For the text-containing cell, return its midpoint in [X, Y] coordinate format. 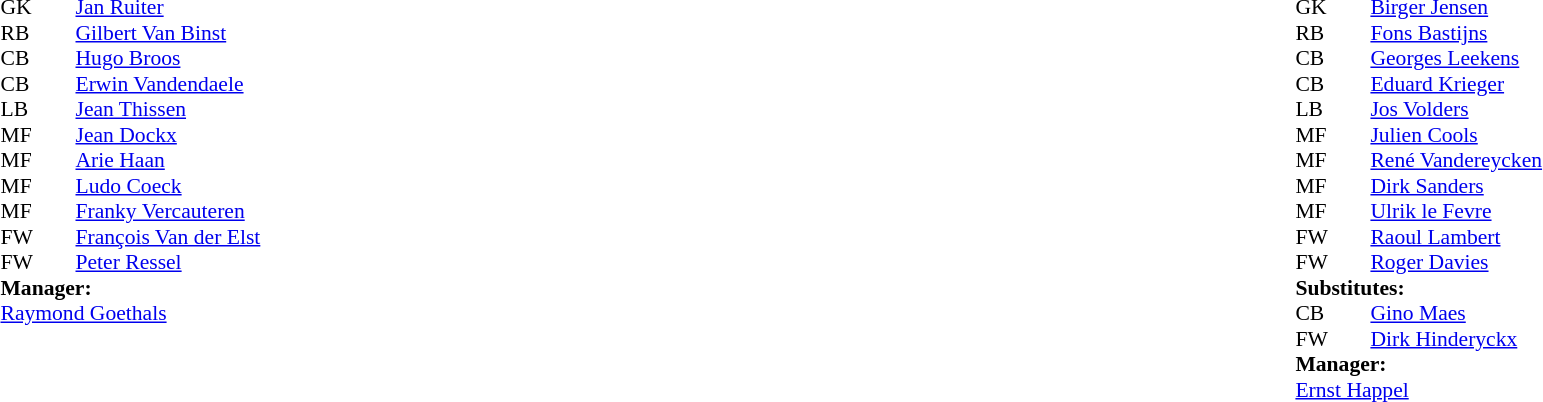
Peter Ressel [168, 263]
Erwin Vandendaele [168, 84]
Substitutes: [1418, 288]
François Van der Elst [168, 237]
Jos Volders [1456, 109]
Dirk Hinderyckx [1456, 339]
Dirk Sanders [1456, 186]
Arie Haan [168, 161]
Raoul Lambert [1456, 237]
Eduard Krieger [1456, 84]
Georges Leekens [1456, 59]
Julien Cools [1456, 135]
Jean Thissen [168, 109]
Ulrik le Fevre [1456, 211]
Franky Vercauteren [168, 211]
Hugo Broos [168, 59]
René Vandereycken [1456, 161]
Roger Davies [1456, 263]
Gino Maes [1456, 313]
Ludo Coeck [168, 186]
Raymond Goethals [130, 313]
Gilbert Van Binst [168, 33]
Jean Dockx [168, 135]
Fons Bastijns [1456, 33]
